Find where the given text appears and provide that cell's center as (x, y) coordinate. 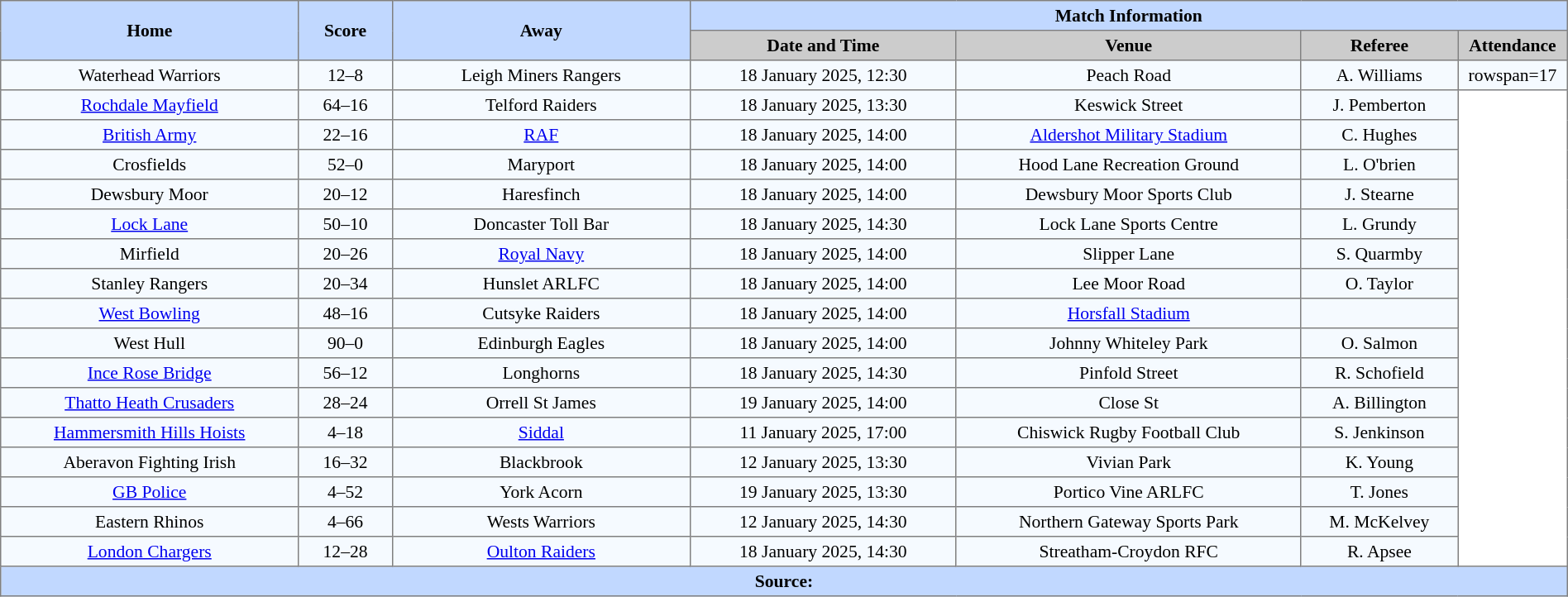
Wests Warriors (541, 522)
Rochdale Mayfield (150, 105)
J. Stearne (1379, 194)
R. Schofield (1379, 373)
Dewsbury Moor Sports Club (1128, 194)
GB Police (150, 492)
Orrell St James (541, 403)
12–28 (346, 552)
rowspan=17 (1513, 75)
19 January 2025, 13:30 (823, 492)
Edinburgh Eagles (541, 343)
Hood Lane Recreation Ground (1128, 165)
Horsfall Stadium (1128, 313)
64–16 (346, 105)
Referee (1379, 45)
Away (541, 31)
18 January 2025, 12:30 (823, 75)
Lock Lane Sports Centre (1128, 224)
Portico Vine ARLFC (1128, 492)
16–32 (346, 462)
RAF (541, 135)
Johnny Whiteley Park (1128, 343)
Crosfields (150, 165)
20–12 (346, 194)
Chiswick Rugby Football Club (1128, 432)
Attendance (1513, 45)
Slipper Lane (1128, 254)
S. Quarmby (1379, 254)
Blackbrook (541, 462)
Streatham-Croydon RFC (1128, 552)
4–18 (346, 432)
Maryport (541, 165)
48–16 (346, 313)
Telford Raiders (541, 105)
Longhorns (541, 373)
C. Hughes (1379, 135)
Keswick Street (1128, 105)
Leigh Miners Rangers (541, 75)
12–8 (346, 75)
Dewsbury Moor (150, 194)
Hammersmith Hills Hoists (150, 432)
O. Taylor (1379, 284)
Royal Navy (541, 254)
S. Jenkinson (1379, 432)
Peach Road (1128, 75)
12 January 2025, 14:30 (823, 522)
British Army (150, 135)
Hunslet ARLFC (541, 284)
York Acorn (541, 492)
18 January 2025, 13:30 (823, 105)
West Bowling (150, 313)
Waterhead Warriors (150, 75)
Lee Moor Road (1128, 284)
Score (346, 31)
Close St (1128, 403)
12 January 2025, 13:30 (823, 462)
K. Young (1379, 462)
11 January 2025, 17:00 (823, 432)
Oulton Raiders (541, 552)
90–0 (346, 343)
O. Salmon (1379, 343)
Thatto Heath Crusaders (150, 403)
Northern Gateway Sports Park (1128, 522)
4–66 (346, 522)
19 January 2025, 14:00 (823, 403)
Match Information (1128, 16)
Siddal (541, 432)
Venue (1128, 45)
Aberavon Fighting Irish (150, 462)
Vivian Park (1128, 462)
A. Williams (1379, 75)
R. Apsee (1379, 552)
20–26 (346, 254)
J. Pemberton (1379, 105)
L. Grundy (1379, 224)
West Hull (150, 343)
28–24 (346, 403)
London Chargers (150, 552)
T. Jones (1379, 492)
Aldershot Military Stadium (1128, 135)
L. O'brien (1379, 165)
Stanley Rangers (150, 284)
Haresfinch (541, 194)
Doncaster Toll Bar (541, 224)
50–10 (346, 224)
A. Billington (1379, 403)
22–16 (346, 135)
Lock Lane (150, 224)
M. McKelvey (1379, 522)
Ince Rose Bridge (150, 373)
Eastern Rhinos (150, 522)
Date and Time (823, 45)
20–34 (346, 284)
Mirfield (150, 254)
Home (150, 31)
4–52 (346, 492)
Source: (784, 581)
52–0 (346, 165)
Cutsyke Raiders (541, 313)
56–12 (346, 373)
Pinfold Street (1128, 373)
